Return (x, y) of the center of cell containing provided text 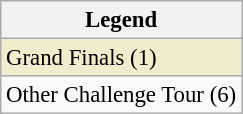
Other Challenge Tour (6) (122, 95)
Legend (122, 20)
Grand Finals (1) (122, 58)
